Identify which cell holds the provided text, then report its [x, y] central coordinate. 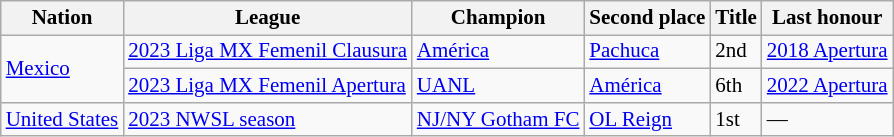
OL Reign [647, 119]
League [268, 18]
Title [736, 18]
2018 Apertura [828, 52]
2nd [736, 52]
Second place [647, 18]
Champion [498, 18]
2023 NWSL season [268, 119]
2022 Apertura [828, 86]
— [828, 119]
2023 Liga MX Femenil Apertura [268, 86]
1st [736, 119]
Pachuca [647, 52]
NJ/NY Gotham FC [498, 119]
2023 Liga MX Femenil Clausura [268, 52]
Last honour [828, 18]
United States [62, 119]
Mexico [62, 69]
6th [736, 86]
Nation [62, 18]
UANL [498, 86]
